Capture the cell that displays the provided text and extract its (x, y) central coordinate. 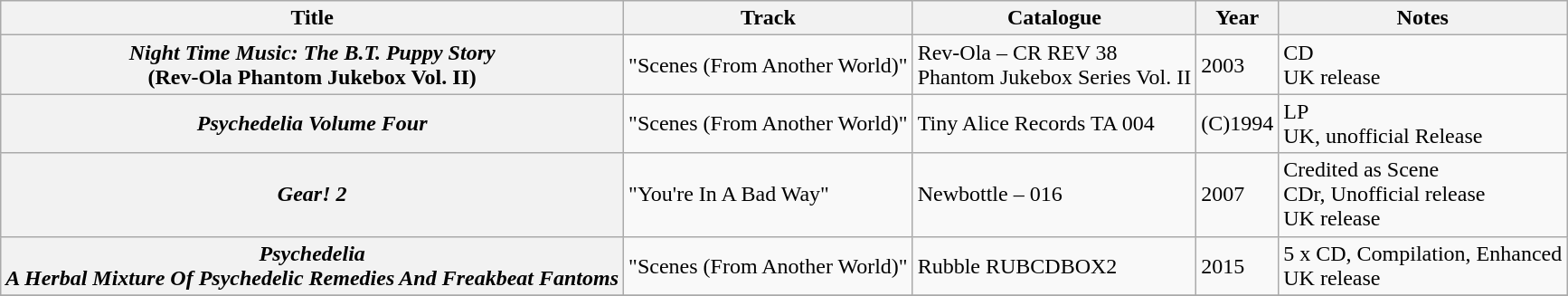
Notes (1423, 18)
Rev-Ola – CR REV 38Phantom Jukebox Series Vol. II (1054, 65)
CDUK release (1423, 65)
"You're In A Bad Way" (769, 195)
Catalogue (1054, 18)
Night Time Music: The B.T. Puppy Story (Rev-Ola Phantom Jukebox Vol. II) (313, 65)
2015 (1237, 266)
LPUK, unofficial Release (1423, 123)
PsychedeliaA Herbal Mixture Of Psychedelic Remedies And Freakbeat Fantoms (313, 266)
Rubble RUBCDBOX2 (1054, 266)
Year (1237, 18)
Track (769, 18)
Tiny Alice Records TA 004 (1054, 123)
Credited as Scene CDr, Unofficial releaseUK release (1423, 195)
(C)1994 (1237, 123)
2007 (1237, 195)
Gear! 2 (313, 195)
Title (313, 18)
Newbottle – 016 (1054, 195)
5 x CD, Compilation, EnhancedUK release (1423, 266)
Psychedelia Volume Four (313, 123)
2003 (1237, 65)
